Pinpoint the cell where the given text exists, returning its [x, y] midpoint coordinate. 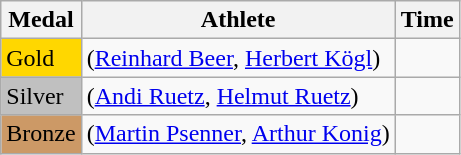
(Reinhard Beer, Herbert Kögl) [238, 58]
Medal [41, 20]
Bronze [41, 134]
Gold [41, 58]
Time [427, 20]
(Andi Ruetz, Helmut Ruetz) [238, 96]
Silver [41, 96]
Athlete [238, 20]
(Martin Psenner, Arthur Konig) [238, 134]
